Pinpoint the cell where the given text exists, returning its [X, Y] midpoint coordinate. 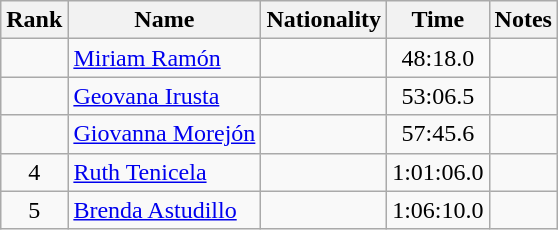
Brenda Astudillo [164, 210]
1:06:10.0 [438, 210]
4 [34, 172]
Time [438, 20]
Ruth Tenicela [164, 172]
Geovana Irusta [164, 96]
Notes [523, 20]
53:06.5 [438, 96]
Rank [34, 20]
Giovanna Morejón [164, 134]
5 [34, 210]
57:45.6 [438, 134]
Name [164, 20]
1:01:06.0 [438, 172]
48:18.0 [438, 58]
Nationality [324, 20]
Miriam Ramón [164, 58]
